Detect which cell encompasses the target text, then output its [x, y] center coordinate. 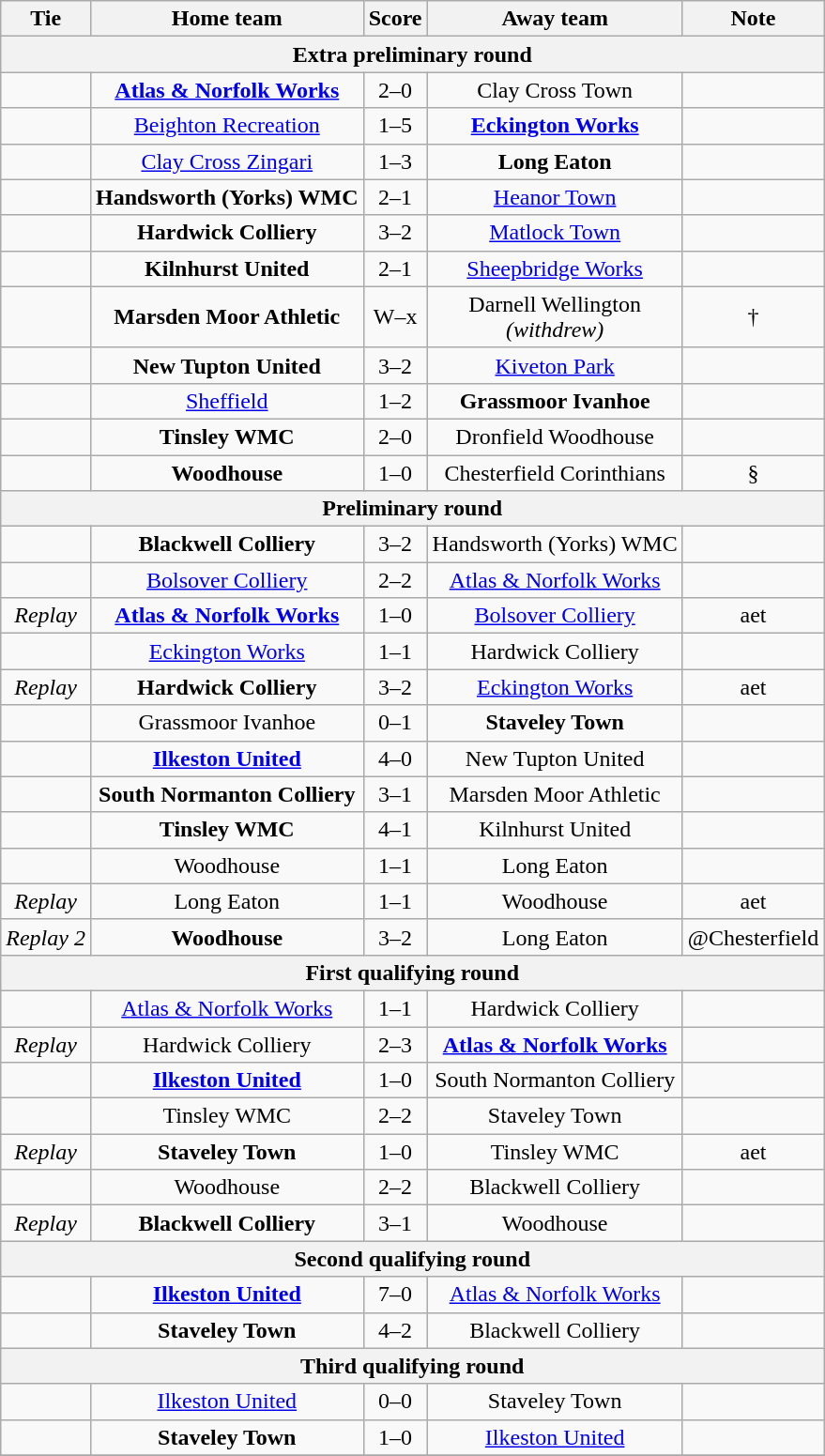
Kiveton Park [555, 365]
Dronfield Woodhouse [555, 437]
Note [753, 19]
Score [395, 19]
Third qualifying round [413, 1366]
Second qualifying round [413, 1259]
Away team [555, 19]
Clay Cross Town [555, 90]
1–5 [395, 126]
Clay Cross Zingari [227, 161]
1–3 [395, 161]
Beighton Recreation [227, 126]
§ [753, 472]
Matlock Town [555, 233]
W–x [395, 317]
Sheepbridge Works [555, 268]
† [753, 317]
4–0 [395, 759]
1–2 [395, 401]
@Chesterfield [753, 937]
Home team [227, 19]
4–1 [395, 830]
Heanor Town [555, 197]
Chesterfield Corinthians [555, 472]
Tie [46, 19]
4–2 [395, 1330]
Darnell Wellington(withdrew) [555, 317]
0–0 [395, 1402]
Preliminary round [413, 509]
2–3 [395, 1045]
0–1 [395, 723]
Extra preliminary round [413, 54]
7–0 [395, 1295]
Replay 2 [46, 937]
Sheffield [227, 401]
First qualifying round [413, 973]
